From the cell containing the given text, extract its center point as (X, Y) coordinate. 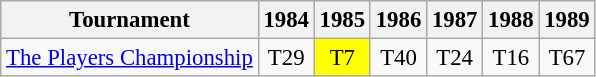
T40 (398, 58)
1987 (455, 20)
1985 (342, 20)
1984 (286, 20)
T24 (455, 58)
Tournament (130, 20)
T16 (511, 58)
1988 (511, 20)
1989 (567, 20)
T29 (286, 58)
T67 (567, 58)
T7 (342, 58)
1986 (398, 20)
The Players Championship (130, 58)
